Determine the [X, Y] coordinate at the center of the cell enclosing the given text.  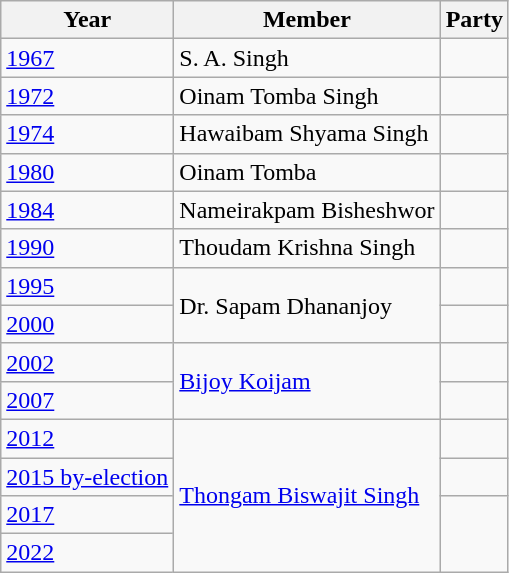
Bijoy Koijam [307, 381]
2017 [88, 515]
Party [474, 20]
1972 [88, 96]
2007 [88, 400]
1984 [88, 210]
Thongam Biswajit Singh [307, 495]
2015 by-election [88, 477]
Hawaibam Shyama Singh [307, 134]
Member [307, 20]
1974 [88, 134]
2022 [88, 553]
Oinam Tomba [307, 172]
1967 [88, 58]
Thoudam Krishna Singh [307, 248]
1995 [88, 286]
Oinam Tomba Singh [307, 96]
Dr. Sapam Dhananjoy [307, 305]
S. A. Singh [307, 58]
2002 [88, 362]
1990 [88, 248]
Nameirakpam Bisheshwor [307, 210]
Year [88, 20]
2012 [88, 438]
1980 [88, 172]
2000 [88, 324]
